Locate the cell with the specified text and output its (X, Y) center coordinate. 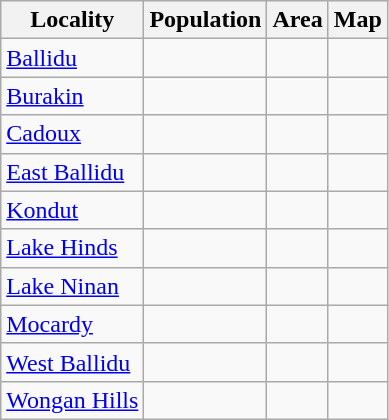
Population (206, 20)
Mocardy (72, 324)
West Ballidu (72, 362)
Wongan Hills (72, 400)
Locality (72, 20)
Burakin (72, 96)
Lake Hinds (72, 248)
Ballidu (72, 58)
Area (298, 20)
Cadoux (72, 134)
Map (358, 20)
East Ballidu (72, 172)
Lake Ninan (72, 286)
Kondut (72, 210)
